Return [x, y] of the center of cell containing provided text 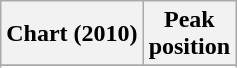
Chart (2010) [72, 34]
Peakposition [189, 34]
